Pinpoint the cell where the given text exists, returning its [x, y] midpoint coordinate. 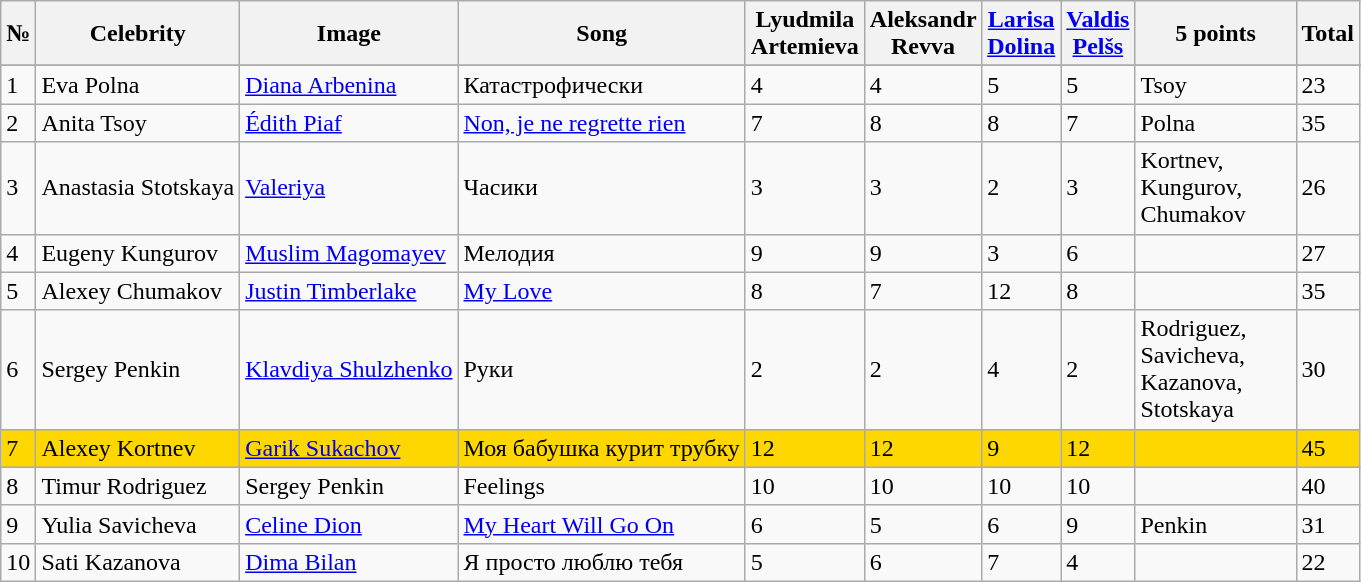
Muslim Magomayev [349, 253]
Garik Sukachov [349, 448]
Larisa Dolina [1022, 34]
40 [1328, 486]
Anita Tsoy [138, 123]
№ [18, 34]
27 [1328, 253]
Часики [602, 188]
Я просто люблю тебя [602, 562]
Valeriya [349, 188]
23 [1328, 85]
Polna [1216, 123]
Sati Kazanova [138, 562]
Valdis Pelšs [1098, 34]
Dima Bilan [349, 562]
Image [349, 34]
31 [1328, 524]
Klavdiya Shulzhenko [349, 370]
Rodriguez, Savicheva, Kazanova, Stotskaya [1216, 370]
Timur Rodriguez [138, 486]
Моя бабушка курит трубку [602, 448]
1 [18, 85]
Alexey Kortnev [138, 448]
My Heart Will Go On [602, 524]
Катастрофически [602, 85]
Kortnev, Kungurov, Chumakov [1216, 188]
Lyudmila Artemieva [804, 34]
26 [1328, 188]
Anastasia Stotskaya [138, 188]
Мелодия [602, 253]
22 [1328, 562]
30 [1328, 370]
Diana Arbenina [349, 85]
45 [1328, 448]
Édith Piaf [349, 123]
Celebrity [138, 34]
Alexey Chumakov [138, 291]
Celine Dion [349, 524]
Justin Timberlake [349, 291]
Penkin [1216, 524]
Feelings [602, 486]
Yulia Savicheva [138, 524]
Song [602, 34]
5 points [1216, 34]
Total [1328, 34]
Eugeny Kungurov [138, 253]
Tsoy [1216, 85]
Aleksandr Revva [922, 34]
Non, je ne regrette rien [602, 123]
My Love [602, 291]
Eva Polna [138, 85]
Руки [602, 370]
